Return (x, y) of the center of cell containing provided text 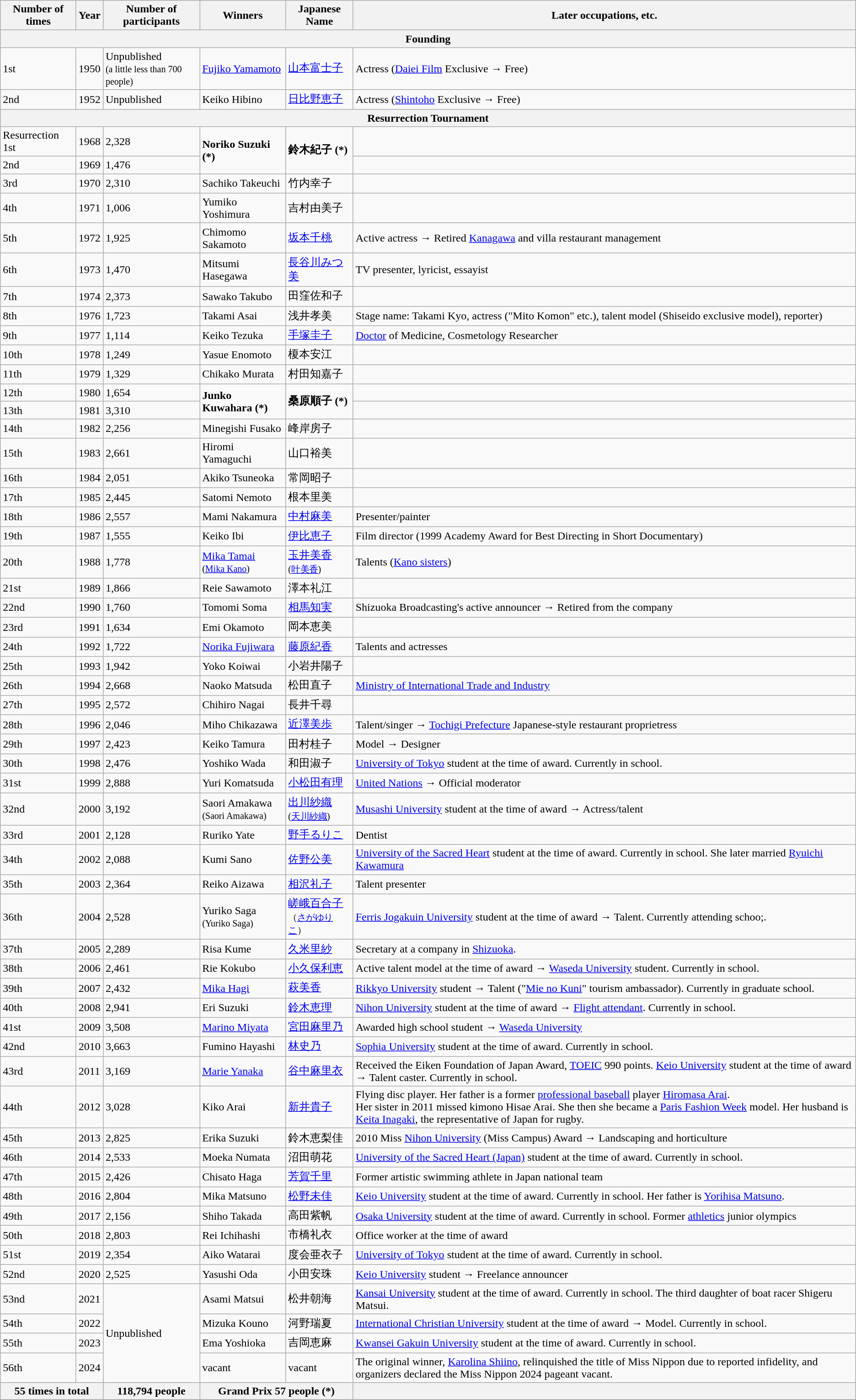
沼田萌花 (319, 1158)
Saori Amakawa (Saori Amakawa) (243, 809)
新井貴子 (319, 1107)
Mika Hagi (243, 988)
13th (38, 410)
55th (38, 1343)
Kansai University student at the time of award. Currently in school. The third daughter of boat racer Shigeru Matsui. (605, 1298)
54th (38, 1323)
23rd (38, 627)
1994 (90, 685)
48th (38, 1197)
Sachiko Takeuchi (243, 184)
芳賀千里 (319, 1177)
Office worker at the time of award (605, 1235)
2,668 (151, 685)
Active actress → Retired Kanagawa and villa restaurant management (605, 238)
9th (38, 336)
Marino Miyata (243, 1028)
1998 (90, 763)
2,432 (151, 988)
2,426 (151, 1177)
Tomomi Soma (243, 608)
30th (38, 763)
29th (38, 744)
村田知嘉子 (319, 374)
Norika Fujiwara (243, 647)
2,461 (151, 969)
2016 (90, 1197)
Ema Yoshioka (243, 1343)
11th (38, 374)
2,328 (151, 142)
Asami Matsui (243, 1298)
1,114 (151, 336)
谷中麻里衣 (319, 1072)
Keiko Hibino (243, 100)
1987 (90, 536)
Former artistic swimming athlete in Japan national team (605, 1177)
3,169 (151, 1072)
桑原順子 (*) (319, 401)
2,051 (151, 478)
宮田麻里乃 (319, 1028)
Yoko Koiwai (243, 666)
1973 (90, 269)
2010 (90, 1047)
49th (38, 1216)
2023 (90, 1343)
2009 (90, 1028)
Takami Asai (243, 316)
2,354 (151, 1255)
Unpublished (a little less than 700 people) (151, 69)
1952 (90, 100)
32nd (38, 809)
Mami Nakamura (243, 517)
56th (38, 1367)
竹内幸子 (319, 184)
3,192 (151, 809)
6th (38, 269)
相馬知実 (319, 608)
1,249 (151, 355)
31st (38, 783)
Talent/singer → Tochigi Prefecture Japanese-style restaurant proprietress (605, 725)
1968 (90, 142)
26th (38, 685)
野手るりこ (319, 835)
鈴木恵梨佳 (319, 1138)
40th (38, 1007)
玉井美香(叶美香) (319, 562)
2,528 (151, 917)
高田紫帆 (319, 1216)
1972 (90, 238)
1,760 (151, 608)
Reie Sawamoto (243, 588)
Hiromi Yamaguchi (243, 453)
Yuriko Saga (Yuriko Saga) (243, 917)
18th (38, 517)
17th (38, 498)
Active talent model at the time of award → Waseda University student. Currently in school. (605, 969)
小田安珠 (319, 1275)
2,572 (151, 705)
2019 (90, 1255)
松井朝海 (319, 1298)
Fujiko Yamamoto (243, 69)
Naoko Matsuda (243, 685)
25th (38, 666)
Osaka University student at the time of award. Currently in school. Former athletics junior olympics (605, 1216)
Yuri Komatsuda (243, 783)
2008 (90, 1007)
7th (38, 296)
小松田有理 (319, 783)
Number of participants (151, 16)
近澤美歩 (319, 725)
41st (38, 1028)
1st (38, 69)
Marie Yanaka (243, 1072)
1989 (90, 588)
Ruriko Yate (243, 835)
4th (38, 208)
山本富士子 (319, 69)
47th (38, 1177)
Chihiro Nagai (243, 705)
Rikkyo University student → Talent ("Mie no Kuni" tourism ambassador). Currently in graduate school. (605, 988)
22nd (38, 608)
Rie Kokubo (243, 969)
5th (38, 238)
松野未佳 (319, 1197)
榎本安江 (319, 355)
Presenter/painter (605, 517)
Miho Chikazawa (243, 725)
51st (38, 1255)
2,289 (151, 949)
鈴木恵理 (319, 1007)
Later occupations, etc. (605, 16)
10th (38, 355)
1,925 (151, 238)
2021 (90, 1298)
34th (38, 859)
2011 (90, 1072)
Emi Okamoto (243, 627)
2022 (90, 1323)
Fumino Hayashi (243, 1047)
20th (38, 562)
2014 (90, 1158)
Actress (Shintoho Exclusive → Free) (605, 100)
1977 (90, 336)
佐野公美 (319, 859)
1,778 (151, 562)
United Nations → Official moderator (605, 783)
2005 (90, 949)
Number of times (38, 16)
和田淑子 (319, 763)
Dentist (605, 835)
University of the Sacred Heart student at the time of award. Currently in school. She later married Ryuichi Kawamura (605, 859)
Risa Kume (243, 949)
2006 (90, 969)
2,525 (151, 1275)
久米里紗 (319, 949)
3,663 (151, 1047)
1993 (90, 666)
2000 (90, 809)
Rei Ichihashi (243, 1235)
Chikako Murata (243, 374)
嵯峨百合子（さがゆりこ） (319, 917)
1983 (90, 453)
Minegishi Fusako (243, 428)
Founding (428, 39)
Shiho Takada (243, 1216)
Talent presenter (605, 884)
2,445 (151, 498)
2,533 (151, 1158)
36th (38, 917)
1999 (90, 783)
吉村由美子 (319, 208)
1971 (90, 208)
小久保利恵 (319, 969)
1,634 (151, 627)
2003 (90, 884)
Yoshiko Wada (243, 763)
27th (38, 705)
33rd (38, 835)
2,941 (151, 1007)
2024 (90, 1367)
Musashi University student at the time of award → Actress/talent (605, 809)
1,654 (151, 393)
Ministry of International Trade and Industry (605, 685)
Sophia University student at the time of award. Currently in school. (605, 1047)
Mitsumi Hasegawa (243, 269)
19th (38, 536)
15th (38, 453)
2,373 (151, 296)
2,661 (151, 453)
藤原紀香 (319, 647)
43rd (38, 1072)
根本里美 (319, 498)
Erika Suzuki (243, 1138)
1980 (90, 393)
2,888 (151, 783)
Noriko Suzuki (*) (243, 150)
2010 Miss Nihon University (Miss Campus) Award → Landscaping and horticulture (605, 1138)
1,476 (151, 165)
Kiko Arai (243, 1107)
常岡昭子 (319, 478)
Yumiko Yoshimura (243, 208)
38th (38, 969)
Aiko Watarai (243, 1255)
1985 (90, 498)
2020 (90, 1275)
Yasue Enomoto (243, 355)
Film director (1999 Academy Award for Best Directing in Short Documentary) (605, 536)
2,156 (151, 1216)
46th (38, 1158)
2,825 (151, 1138)
2,128 (151, 835)
52nd (38, 1275)
手塚圭子 (319, 336)
河野瑞夏 (319, 1323)
坂本千桃 (319, 238)
Talents (Kano sisters) (605, 562)
3rd (38, 184)
1982 (90, 428)
鈴木紀子 (*) (319, 150)
21st (38, 588)
1991 (90, 627)
Model → Designer (605, 744)
伊比恵子 (319, 536)
37th (38, 949)
2001 (90, 835)
1,470 (151, 269)
3,310 (151, 410)
2017 (90, 1216)
1,866 (151, 588)
1990 (90, 608)
1976 (90, 316)
小岩井陽子 (319, 666)
長谷川みつ美 (319, 269)
Resurrection 1st (38, 142)
1984 (90, 478)
2,256 (151, 428)
田窪佐和子 (319, 296)
Nihon University student at the time of award → Flight attendant. Currently in school. (605, 1007)
1979 (90, 374)
Kumi Sano (243, 859)
1,329 (151, 374)
松田直子 (319, 685)
萩美香 (319, 988)
Reiko Aizawa (243, 884)
2,310 (151, 184)
3,508 (151, 1028)
Mika Tamai (Mika Kano) (243, 562)
2002 (90, 859)
Talents and actresses (605, 647)
2,803 (151, 1235)
45th (38, 1138)
1,722 (151, 647)
2018 (90, 1235)
Japanese Name (319, 16)
28th (38, 725)
吉岡恵麻 (319, 1343)
Mizuka Kouno (243, 1323)
Year (90, 16)
2,804 (151, 1197)
2007 (90, 988)
Yasushi Oda (243, 1275)
田村桂子 (319, 744)
1,006 (151, 208)
2012 (90, 1107)
Keiko Ibi (243, 536)
2,088 (151, 859)
Moeka Numata (243, 1158)
Stage name: Takami Kyo, actress ("Mito Komon" etc.), talent model (Shiseido exclusive model), reporter) (605, 316)
Grand Prix 57 people (*) (277, 1391)
50th (38, 1235)
55 times in total (52, 1391)
42nd (38, 1047)
Keio University student at the time of award. Currently in school. Her father is Yorihisa Matsuno. (605, 1197)
8th (38, 316)
Satomi Nemoto (243, 498)
1995 (90, 705)
Sawako Takubo (243, 296)
1978 (90, 355)
24th (38, 647)
岡本恵美 (319, 627)
Akiko Tsuneoka (243, 478)
Resurrection Tournament (428, 118)
2015 (90, 1177)
Keiko Tamura (243, 744)
1997 (90, 744)
1992 (90, 647)
Eri Suzuki (243, 1007)
市橋礼衣 (319, 1235)
1970 (90, 184)
118,794 people (151, 1391)
Chimomo Sakamoto (243, 238)
12th (38, 393)
Awarded high school student → Waseda University (605, 1028)
出川紗織(天川紗織) (319, 809)
44th (38, 1107)
日比野恵子 (319, 100)
2004 (90, 917)
2,557 (151, 517)
14th (38, 428)
峰岸房子 (319, 428)
16th (38, 478)
Mika Matsuno (243, 1197)
林史乃 (319, 1047)
中村麻美 (319, 517)
35th (38, 884)
Keiko Tezuka (243, 336)
1981 (90, 410)
Received the Eiken Foundation of Japan Award, TOEIC 990 points. Keio University student at the time of award → Talent caster. Currently in school. (605, 1072)
山口裕美 (319, 453)
Shizuoka Broadcasting's active announcer → Retired from the company (605, 608)
度会亜衣子 (319, 1255)
澤本礼江 (319, 588)
1974 (90, 296)
Keio University student → Freelance announcer (605, 1275)
3,028 (151, 1107)
1950 (90, 69)
Kwansei Gakuin University student at the time of award. Currently in school. (605, 1343)
2,476 (151, 763)
相沢礼子 (319, 884)
1,942 (151, 666)
Junko Kuwahara (*) (243, 401)
53nd (38, 1298)
1988 (90, 562)
Ferris Jogakuin University student at the time of award → Talent. Currently attending schoo;. (605, 917)
Actress (Daiei Film Exclusive → Free) (605, 69)
Doctor of Medicine, Cosmetology Researcher (605, 336)
長井千尋 (319, 705)
Winners (243, 16)
浅井孝美 (319, 316)
Chisato Haga (243, 1177)
1,723 (151, 316)
University of the Sacred Heart (Japan) student at the time of award. Currently in school. (605, 1158)
2013 (90, 1138)
TV presenter, lyricist, essayist (605, 269)
Secretary at a company in Shizuoka. (605, 949)
1969 (90, 165)
2,364 (151, 884)
2,423 (151, 744)
1996 (90, 725)
39th (38, 988)
1,555 (151, 536)
2,046 (151, 725)
International Christian University student at the time of award → Model. Currently in school. (605, 1323)
1986 (90, 517)
